Detect which cell encompasses the target text, then output its [x, y] center coordinate. 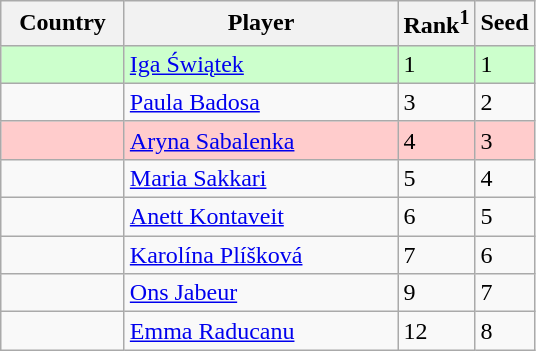
Player [261, 24]
Anett Kontaveit [261, 217]
9 [436, 293]
Paula Badosa [261, 102]
Iga Świątek [261, 64]
Seed [504, 24]
Emma Raducanu [261, 331]
Rank1 [436, 24]
Ons Jabeur [261, 293]
Country [63, 24]
Aryna Sabalenka [261, 140]
12 [436, 331]
Maria Sakkari [261, 178]
2 [504, 102]
Karolína Plíšková [261, 255]
8 [504, 331]
